Return [x, y] of the center of cell containing provided text 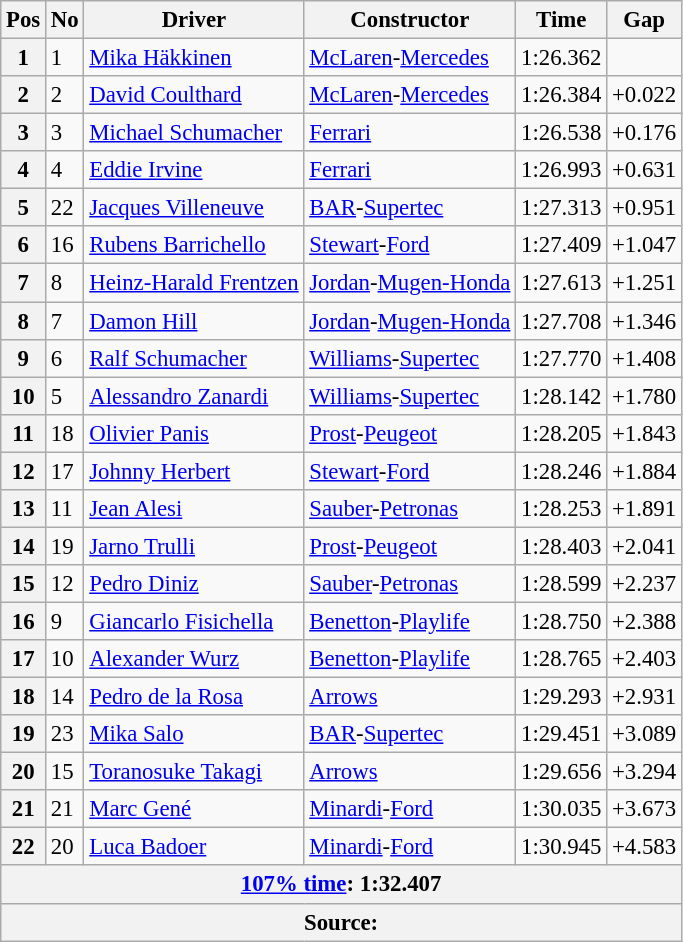
Heinz-Harald Frentzen [194, 283]
1:26.993 [562, 170]
Mika Häkkinen [194, 58]
+0.022 [644, 95]
+3.294 [644, 772]
Johnny Herbert [194, 471]
+1.780 [644, 396]
1:29.656 [562, 772]
Giancarlo Fisichella [194, 621]
Olivier Panis [194, 433]
Source: [342, 922]
13 [24, 509]
+2.931 [644, 697]
Mika Salo [194, 734]
Driver [194, 20]
Luca Badoer [194, 847]
1:28.246 [562, 471]
1:30.035 [562, 809]
+2.041 [644, 546]
Marc Gené [194, 809]
1:28.765 [562, 659]
Pedro de la Rosa [194, 697]
1:28.750 [562, 621]
+1.346 [644, 321]
Pos [24, 20]
1:28.403 [562, 546]
1:29.451 [562, 734]
1:28.253 [562, 509]
1:28.142 [562, 396]
Jacques Villeneuve [194, 208]
23 [65, 734]
Jarno Trulli [194, 546]
1:26.384 [562, 95]
1:27.313 [562, 208]
Damon Hill [194, 321]
Alexander Wurz [194, 659]
Jean Alesi [194, 509]
Rubens Barrichello [194, 245]
+0.176 [644, 133]
+4.583 [644, 847]
+3.673 [644, 809]
+0.631 [644, 170]
+2.403 [644, 659]
1:27.708 [562, 321]
+3.089 [644, 734]
1:28.599 [562, 584]
Ralf Schumacher [194, 358]
1:29.293 [562, 697]
Time [562, 20]
+1.251 [644, 283]
+0.951 [644, 208]
David Coulthard [194, 95]
1:27.613 [562, 283]
+2.237 [644, 584]
Michael Schumacher [194, 133]
1:27.409 [562, 245]
1:26.362 [562, 58]
+1.408 [644, 358]
1:27.770 [562, 358]
+1.047 [644, 245]
Eddie Irvine [194, 170]
1:28.205 [562, 433]
Pedro Diniz [194, 584]
107% time: 1:32.407 [342, 885]
1:30.945 [562, 847]
+1.891 [644, 509]
+1.843 [644, 433]
Toranosuke Takagi [194, 772]
+1.884 [644, 471]
Alessandro Zanardi [194, 396]
No [65, 20]
Gap [644, 20]
+2.388 [644, 621]
Constructor [410, 20]
1:26.538 [562, 133]
